Extract the (x, y) coordinate from the center of the cell holding the provided text.  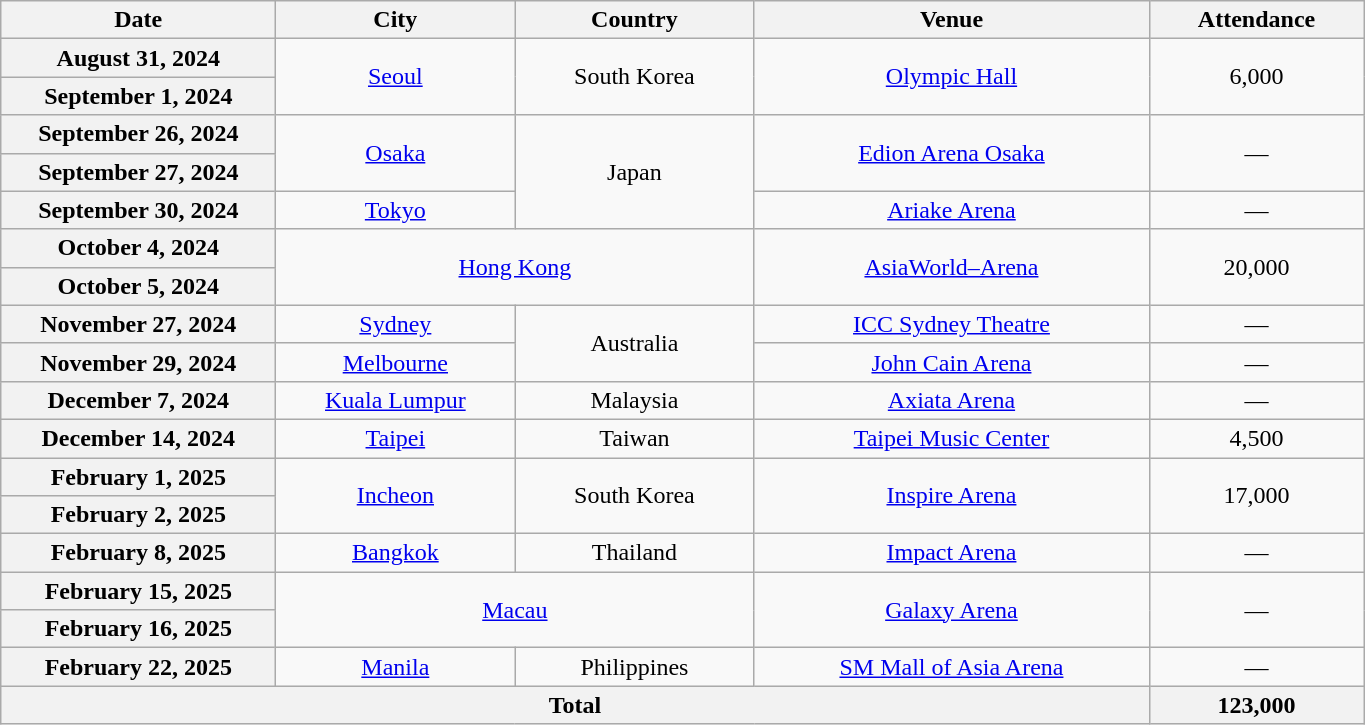
Axiata Arena (952, 400)
October 4, 2024 (138, 248)
Manila (396, 667)
February 2, 2025 (138, 515)
Attendance (1256, 20)
John Cain Arena (952, 362)
123,000 (1256, 705)
Inspire Arena (952, 496)
September 27, 2024 (138, 172)
Date (138, 20)
Country (634, 20)
Australia (634, 343)
6,000 (1256, 77)
Japan (634, 172)
Kuala Lumpur (396, 400)
4,500 (1256, 438)
Venue (952, 20)
September 30, 2024 (138, 210)
Edion Arena Osaka (952, 153)
Seoul (396, 77)
February 22, 2025 (138, 667)
AsiaWorld–Arena (952, 267)
SM Mall of Asia Arena (952, 667)
Philippines (634, 667)
February 1, 2025 (138, 477)
Osaka (396, 153)
August 31, 2024 (138, 58)
Taipei Music Center (952, 438)
Tokyo (396, 210)
February 16, 2025 (138, 629)
Impact Arena (952, 553)
Sydney (396, 324)
December 14, 2024 (138, 438)
Hong Kong (515, 267)
City (396, 20)
Taiwan (634, 438)
Melbourne (396, 362)
Thailand (634, 553)
20,000 (1256, 267)
Macau (515, 610)
September 1, 2024 (138, 96)
Taipei (396, 438)
Malaysia (634, 400)
17,000 (1256, 496)
ICC Sydney Theatre (952, 324)
Bangkok (396, 553)
Ariake Arena (952, 210)
December 7, 2024 (138, 400)
November 29, 2024 (138, 362)
Incheon (396, 496)
November 27, 2024 (138, 324)
February 8, 2025 (138, 553)
Total (575, 705)
Galaxy Arena (952, 610)
September 26, 2024 (138, 134)
October 5, 2024 (138, 286)
February 15, 2025 (138, 591)
Olympic Hall (952, 77)
